Provide the (x, y) coordinate of the cell's center where the given text is located.  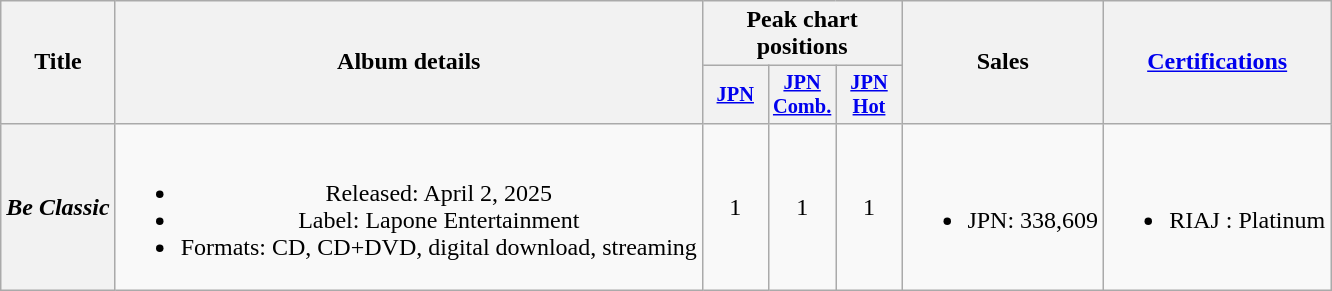
Title (58, 62)
Peak chart positions (802, 34)
Be Classic (58, 206)
RIAJ : Platinum (1218, 206)
Album details (408, 62)
Certifications (1218, 62)
JPN (735, 95)
JPN: 338,609 (1003, 206)
JPNHot (869, 95)
Sales (1003, 62)
Released: April 2, 2025 Label: Lapone EntertainmentFormats: CD, CD+DVD, digital download, streaming (408, 206)
JPNComb. (802, 95)
